Return (x, y) of the center of cell containing provided text 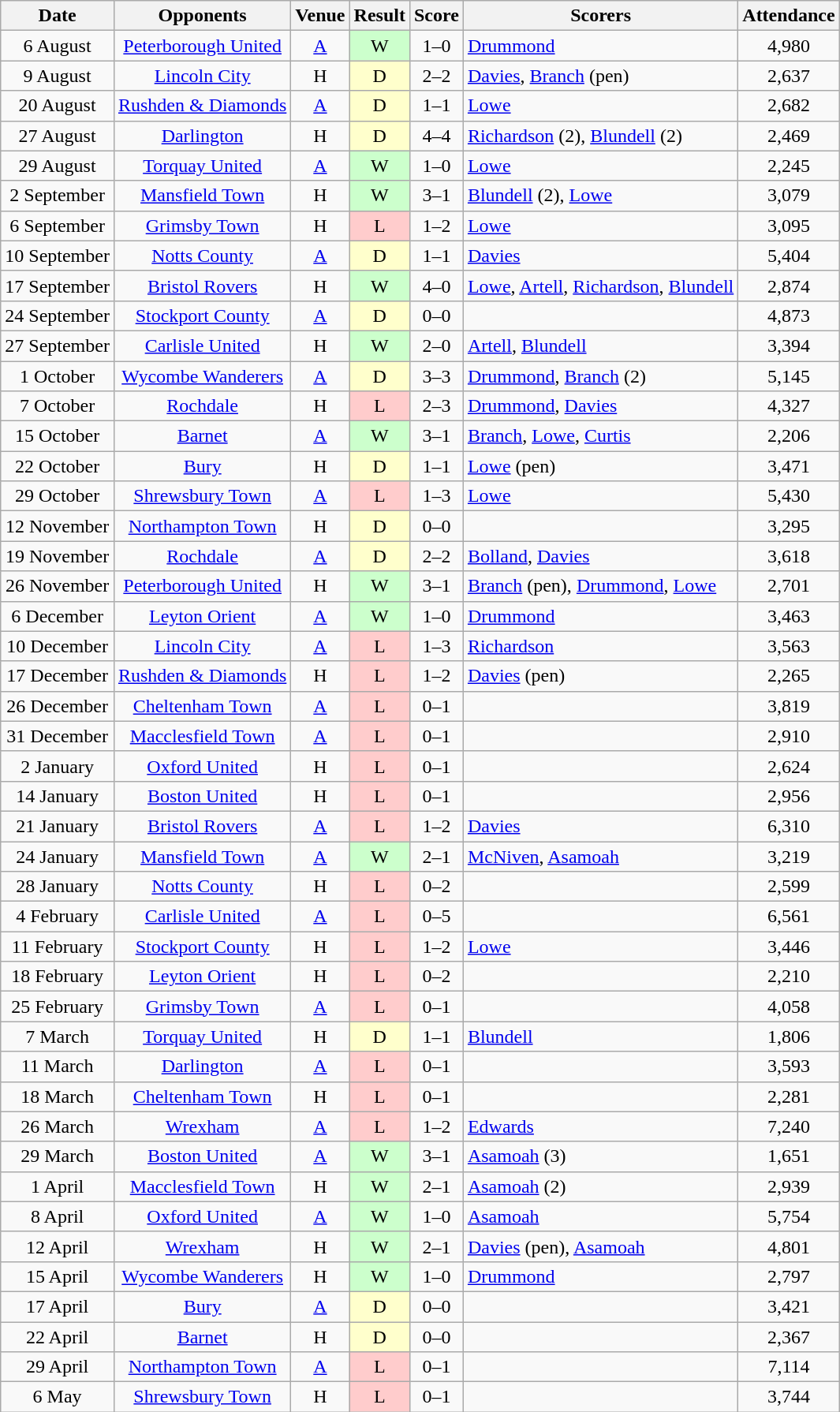
3–3 (436, 376)
11 March (58, 1066)
2 January (58, 766)
18 February (58, 977)
31 December (58, 736)
3,394 (789, 346)
2,206 (789, 436)
Artell, Blundell (600, 346)
8 April (58, 1216)
3,744 (789, 1397)
Asamoah (600, 1216)
Blundell (2), Lowe (600, 196)
Richardson (2), Blundell (2) (600, 136)
4–4 (436, 136)
7 March (58, 1037)
28 January (58, 887)
2,682 (789, 106)
9 August (58, 76)
Edwards (600, 1126)
Richardson (600, 646)
2,624 (789, 766)
Davies (pen) (600, 676)
Opponents (202, 16)
12 April (58, 1246)
Lowe, Artell, Richardson, Blundell (600, 286)
2,599 (789, 887)
15 April (58, 1276)
2 September (58, 196)
3,819 (789, 706)
4,327 (789, 406)
Attendance (789, 16)
2,797 (789, 1276)
Venue (320, 16)
10 December (58, 646)
2,210 (789, 977)
6,561 (789, 917)
22 October (58, 466)
3,471 (789, 466)
11 February (58, 947)
3,563 (789, 646)
1 April (58, 1186)
5,145 (789, 376)
2,469 (789, 136)
Drummond, Branch (2) (600, 376)
4,801 (789, 1246)
2,910 (789, 736)
29 August (58, 166)
1 October (58, 376)
7,114 (789, 1367)
26 December (58, 706)
Date (58, 16)
5,430 (789, 496)
Davies, Branch (pen) (600, 76)
7,240 (789, 1126)
4–0 (436, 286)
McNiven, Asamoah (600, 856)
12 November (58, 526)
17 December (58, 676)
1,806 (789, 1037)
6,310 (789, 826)
14 January (58, 796)
25 February (58, 1007)
Blundell (600, 1037)
Lowe (pen) (600, 466)
2,281 (789, 1096)
0–5 (436, 917)
Score (436, 16)
26 March (58, 1126)
2,939 (789, 1186)
24 January (58, 856)
29 March (58, 1156)
15 October (58, 436)
2,701 (789, 586)
2,367 (789, 1337)
18 March (58, 1096)
3,295 (789, 526)
3,079 (789, 196)
17 April (58, 1306)
26 November (58, 586)
6 May (58, 1397)
3,463 (789, 616)
4,058 (789, 1007)
2,265 (789, 676)
3,421 (789, 1306)
Result (379, 16)
2,874 (789, 286)
4 February (58, 917)
3,095 (789, 226)
Branch, Lowe, Curtis (600, 436)
6 December (58, 616)
Branch (pen), Drummond, Lowe (600, 586)
2–0 (436, 346)
24 September (58, 316)
2,637 (789, 76)
2,245 (789, 166)
5,404 (789, 256)
1,651 (789, 1156)
3,618 (789, 556)
29 October (58, 496)
4,980 (789, 46)
Drummond, Davies (600, 406)
2–3 (436, 406)
3,219 (789, 856)
3,446 (789, 947)
29 April (58, 1367)
10 September (58, 256)
2,956 (789, 796)
5,754 (789, 1216)
4,873 (789, 316)
Bolland, Davies (600, 556)
21 January (58, 826)
Asamoah (2) (600, 1186)
17 September (58, 286)
6 September (58, 226)
Asamoah (3) (600, 1156)
6 August (58, 46)
27 September (58, 346)
22 April (58, 1337)
27 August (58, 136)
Scorers (600, 16)
Davies (pen), Asamoah (600, 1246)
19 November (58, 556)
20 August (58, 106)
7 October (58, 406)
3,593 (789, 1066)
